Pinpoint the cell where the given text exists, returning its (X, Y) midpoint coordinate. 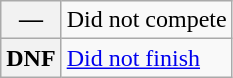
— (31, 20)
Did not finish (146, 58)
Did not compete (146, 20)
DNF (31, 58)
